Determine the (X, Y) coordinate at the center of the cell enclosing the given text.  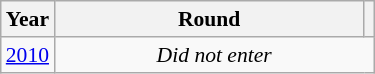
2010 (28, 55)
Did not enter (214, 55)
Year (28, 19)
Round (209, 19)
